Return the (X, Y) coordinate for the center point of the cell that contains the specified text.  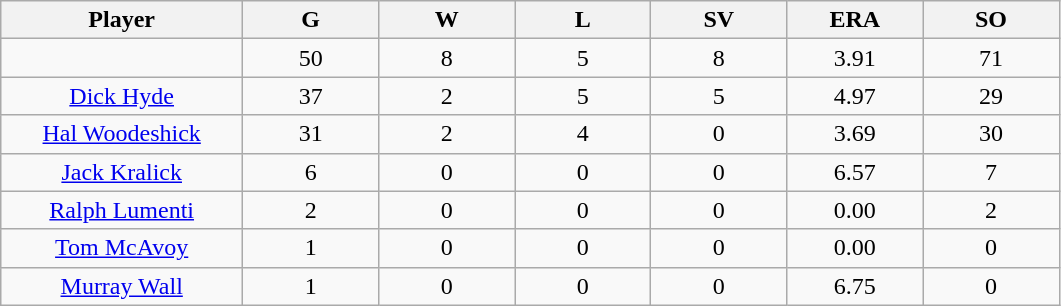
Jack Kralick (122, 172)
30 (991, 134)
Tom McAvoy (122, 248)
29 (991, 96)
Hal Woodeshick (122, 134)
SO (991, 20)
6 (311, 172)
31 (311, 134)
37 (311, 96)
G (311, 20)
3.91 (855, 58)
Player (122, 20)
SV (719, 20)
50 (311, 58)
Murray Wall (122, 286)
ERA (855, 20)
4 (583, 134)
6.75 (855, 286)
3.69 (855, 134)
4.97 (855, 96)
7 (991, 172)
Dick Hyde (122, 96)
6.57 (855, 172)
71 (991, 58)
L (583, 20)
W (447, 20)
Ralph Lumenti (122, 210)
